Pinpoint the cell where the given text exists, returning its (x, y) midpoint coordinate. 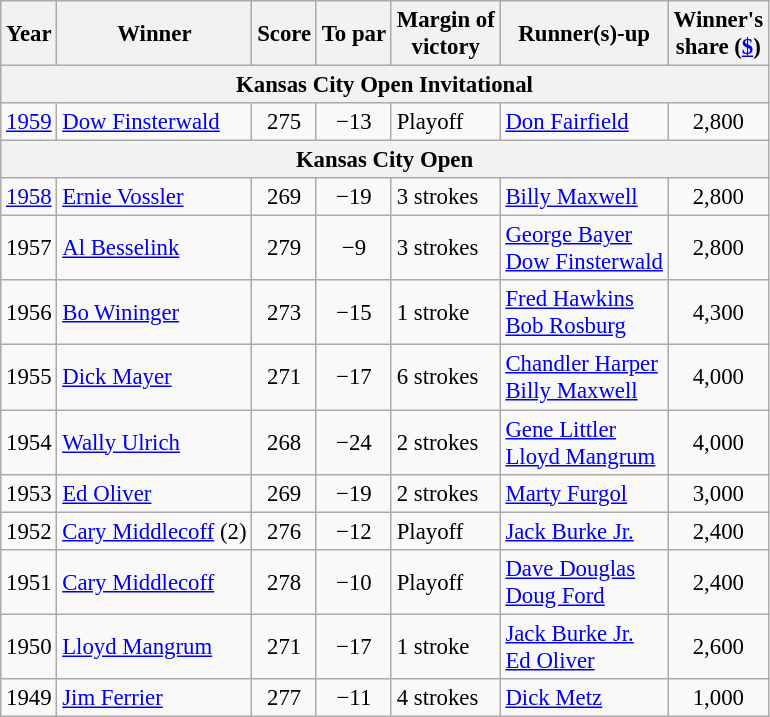
Billy Maxwell (584, 197)
1,000 (718, 698)
278 (284, 582)
Winner (154, 34)
Cary Middlecoff (154, 582)
2,600 (718, 646)
Winner'sshare ($) (718, 34)
−9 (354, 248)
−24 (354, 442)
Jim Ferrier (154, 698)
1956 (29, 312)
Jack Burke Jr. Ed Oliver (584, 646)
1958 (29, 197)
Bo Wininger (154, 312)
Cary Middlecoff (2) (154, 531)
Gene Littler Lloyd Mangrum (584, 442)
276 (284, 531)
To par (354, 34)
Year (29, 34)
1951 (29, 582)
1949 (29, 698)
273 (284, 312)
6 strokes (446, 378)
Lloyd Mangrum (154, 646)
Don Fairfield (584, 122)
Marty Furgol (584, 493)
1959 (29, 122)
Dick Mayer (154, 378)
Dow Finsterwald (154, 122)
Ernie Vossler (154, 197)
1955 (29, 378)
1952 (29, 531)
Fred Hawkins Bob Rosburg (584, 312)
−13 (354, 122)
1953 (29, 493)
4,300 (718, 312)
268 (284, 442)
279 (284, 248)
Ed Oliver (154, 493)
1950 (29, 646)
Score (284, 34)
275 (284, 122)
Margin ofvictory (446, 34)
Chandler Harper Billy Maxwell (584, 378)
Kansas City Open (385, 160)
Runner(s)-up (584, 34)
Dave Douglas Doug Ford (584, 582)
−10 (354, 582)
Al Besselink (154, 248)
277 (284, 698)
Dick Metz (584, 698)
−15 (354, 312)
−12 (354, 531)
George Bayer Dow Finsterwald (584, 248)
1954 (29, 442)
1957 (29, 248)
4 strokes (446, 698)
Wally Ulrich (154, 442)
Kansas City Open Invitational (385, 85)
−11 (354, 698)
3,000 (718, 493)
Jack Burke Jr. (584, 531)
